From the cell containing the given text, extract its center point as [X, Y] coordinate. 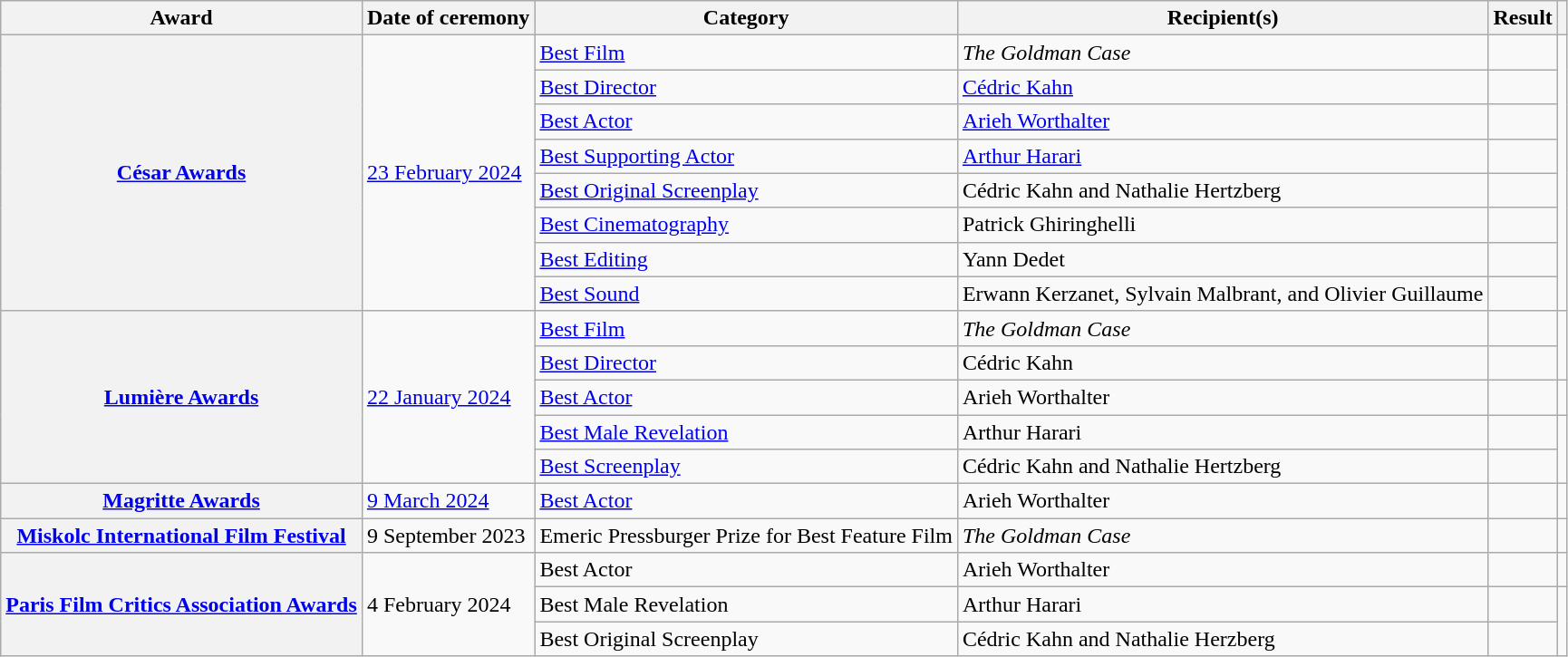
Date of ceremony [448, 18]
Magritte Awards [181, 501]
Patrick Ghiringhelli [1223, 225]
Lumière Awards [181, 397]
Best Supporting Actor [747, 156]
Recipient(s) [1223, 18]
César Awards [181, 173]
9 September 2023 [448, 536]
Paris Film Critics Association Awards [181, 604]
Best Screenplay [747, 467]
9 March 2024 [448, 501]
Category [747, 18]
Best Sound [747, 294]
Erwann Kerzanet, Sylvain Malbrant, and Olivier Guillaume [1223, 294]
Emeric Pressburger Prize for Best Feature Film [747, 536]
Yann Dedet [1223, 259]
Best Cinematography [747, 225]
Result [1523, 18]
Miskolc International Film Festival [181, 536]
Cédric Kahn and Nathalie Herzberg [1223, 639]
Best Editing [747, 259]
22 January 2024 [448, 397]
Award [181, 18]
23 February 2024 [448, 173]
4 February 2024 [448, 604]
